Detect which cell encompasses the target text, then output its (X, Y) center coordinate. 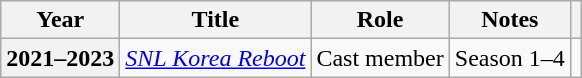
Role (380, 20)
2021–2023 (60, 58)
Year (60, 20)
SNL Korea Reboot (216, 58)
Cast member (380, 58)
Notes (510, 20)
Season 1–4 (510, 58)
Title (216, 20)
